Find where the given text appears and provide that cell's center as (X, Y) coordinate. 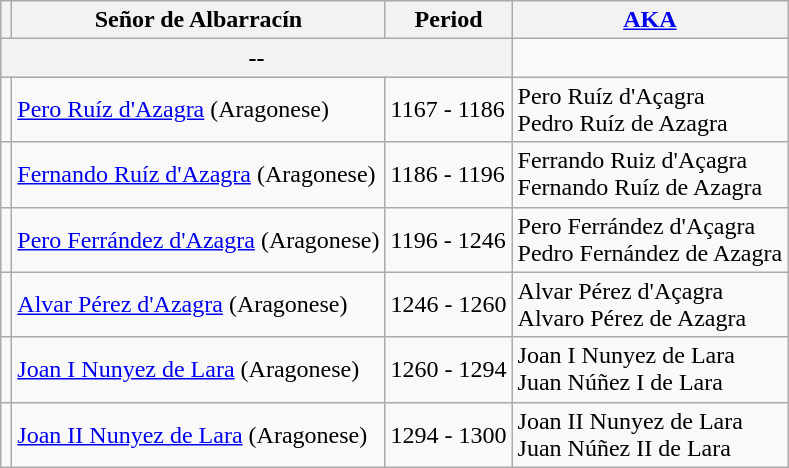
AKA (650, 20)
Joan I Nunyez de Lara Juan Núñez I de Lara (650, 370)
Alvar Pérez d'Açagra Alvaro Pérez de Azagra (650, 304)
Pero Ruíz d'Azagra (Aragonese) (198, 110)
Señor de Albarracín (198, 20)
1294 - 1300 (448, 434)
Pero Ferrández d'Azagra (Aragonese) (198, 240)
Pero Ferrández d'Açagra Pedro Fernández de Azagra (650, 240)
Pero Ruíz d'Açagra Pedro Ruíz de Azagra (650, 110)
Joan II Nunyez de Lara Juan Núñez II de Lara (650, 434)
Joan II Nunyez de Lara (Aragonese) (198, 434)
1246 - 1260 (448, 304)
Period (448, 20)
Fernando Ruíz d'Azagra (Aragonese) (198, 174)
1167 - 1186 (448, 110)
1260 - 1294 (448, 370)
1196 - 1246 (448, 240)
1186 - 1196 (448, 174)
-- (256, 58)
Joan I Nunyez de Lara (Aragonese) (198, 370)
Alvar Pérez d'Azagra (Aragonese) (198, 304)
Ferrando Ruiz d'Açagra Fernando Ruíz de Azagra (650, 174)
